Return the [x, y] coordinate for the center point of the cell that contains the specified text.  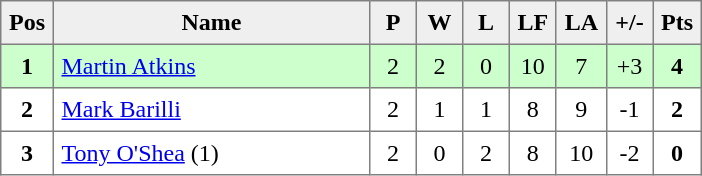
Name [211, 23]
Martin Atkins [211, 66]
3 [27, 153]
9 [581, 110]
Tony O'Shea (1) [211, 153]
L [486, 23]
7 [581, 66]
Mark Barilli [211, 110]
-1 [629, 110]
Pos [27, 23]
4 [677, 66]
+3 [629, 66]
W [439, 23]
LA [581, 23]
LF [532, 23]
P [393, 23]
+/- [629, 23]
Pts [677, 23]
-2 [629, 153]
